Pinpoint the cell where the given text exists, returning its (x, y) midpoint coordinate. 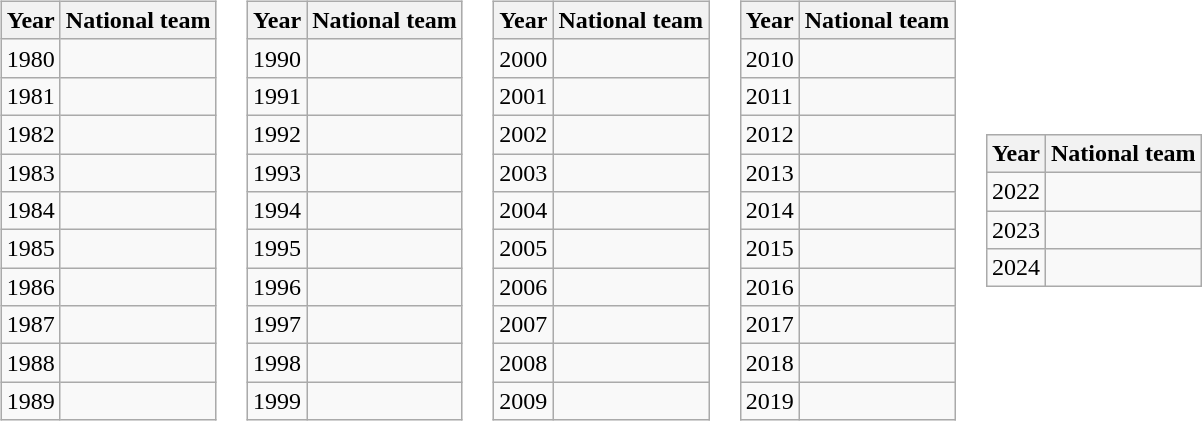
1987 (30, 325)
1992 (278, 134)
1994 (278, 211)
2002 (524, 134)
2017 (770, 325)
1996 (278, 287)
2001 (524, 96)
1999 (278, 401)
2018 (770, 363)
2003 (524, 173)
1997 (278, 325)
2000 (524, 58)
2022 (1016, 192)
2011 (770, 96)
2023 (1016, 230)
1986 (30, 287)
1989 (30, 401)
1991 (278, 96)
1985 (30, 249)
1984 (30, 211)
2024 (1016, 268)
2008 (524, 363)
1982 (30, 134)
1998 (278, 363)
2009 (524, 401)
2014 (770, 211)
2012 (770, 134)
1988 (30, 363)
2006 (524, 287)
2015 (770, 249)
1993 (278, 173)
2019 (770, 401)
2004 (524, 211)
1995 (278, 249)
2005 (524, 249)
1981 (30, 96)
2016 (770, 287)
1980 (30, 58)
1983 (30, 173)
1990 (278, 58)
2013 (770, 173)
2010 (770, 58)
2007 (524, 325)
